Scan for the cell matching the given text and deliver its (X, Y) coordinate at center. 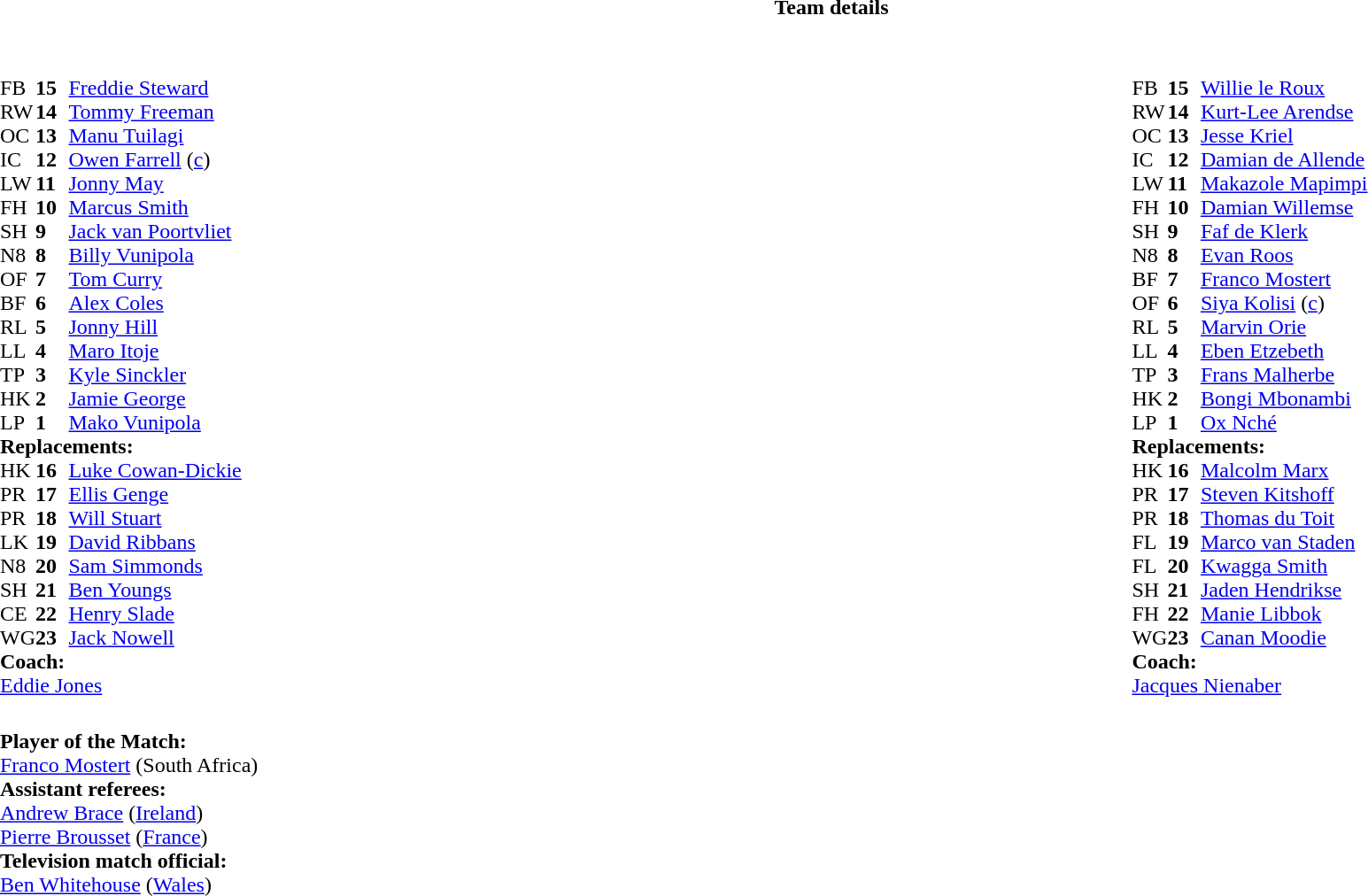
LK (18, 542)
Manie Libbok (1284, 614)
Jamie George (154, 398)
Will Stuart (154, 519)
Billy Vunipola (154, 255)
Manu Tuilagi (154, 136)
Maro Itoje (154, 351)
Mako Vunipola (154, 423)
Thomas du Toit (1284, 519)
Jaden Hendrikse (1284, 590)
Marvin Orie (1284, 328)
Tom Curry (154, 280)
Marcus Smith (154, 207)
Canan Moodie (1284, 637)
Jesse Kriel (1284, 136)
Damian Willemse (1284, 207)
Kurt-Lee Arendse (1284, 112)
Tommy Freeman (154, 112)
Siya Kolisi (c) (1284, 303)
Jacques Nienaber (1249, 685)
Steven Kitshoff (1284, 494)
CE (18, 614)
Makazole Mapimpi (1284, 184)
Bongi Mbonambi (1284, 398)
Ben Youngs (154, 590)
Kwagga Smith (1284, 567)
Evan Roos (1284, 255)
Alex Coles (154, 303)
Luke Cowan-Dickie (154, 471)
Marco van Staden (1284, 542)
Jonny May (154, 184)
Frans Malherbe (1284, 375)
Freddie Steward (154, 89)
Henry Slade (154, 614)
Jack Nowell (154, 637)
Eddie Jones (120, 685)
Franco Mostert (1284, 280)
Kyle Sinckler (154, 375)
Damian de Allende (1284, 159)
Malcolm Marx (1284, 471)
Ox Nché (1284, 423)
Sam Simmonds (154, 567)
Willie le Roux (1284, 89)
Faf de Klerk (1284, 232)
Owen Farrell (c) (154, 159)
Eben Etzebeth (1284, 351)
Ellis Genge (154, 494)
David Ribbans (154, 542)
Jonny Hill (154, 328)
Jack van Poortvliet (154, 232)
